Capture the cell that displays the provided text and extract its [x, y] central coordinate. 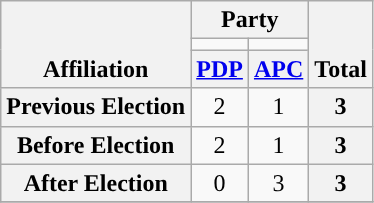
Previous Election [96, 107]
Affiliation [96, 44]
Total [341, 44]
Before Election [96, 145]
0 [220, 183]
Party [250, 20]
APC [278, 69]
PDP [220, 69]
After Election [96, 183]
